Pinpoint the cell where the given text exists, returning its [X, Y] midpoint coordinate. 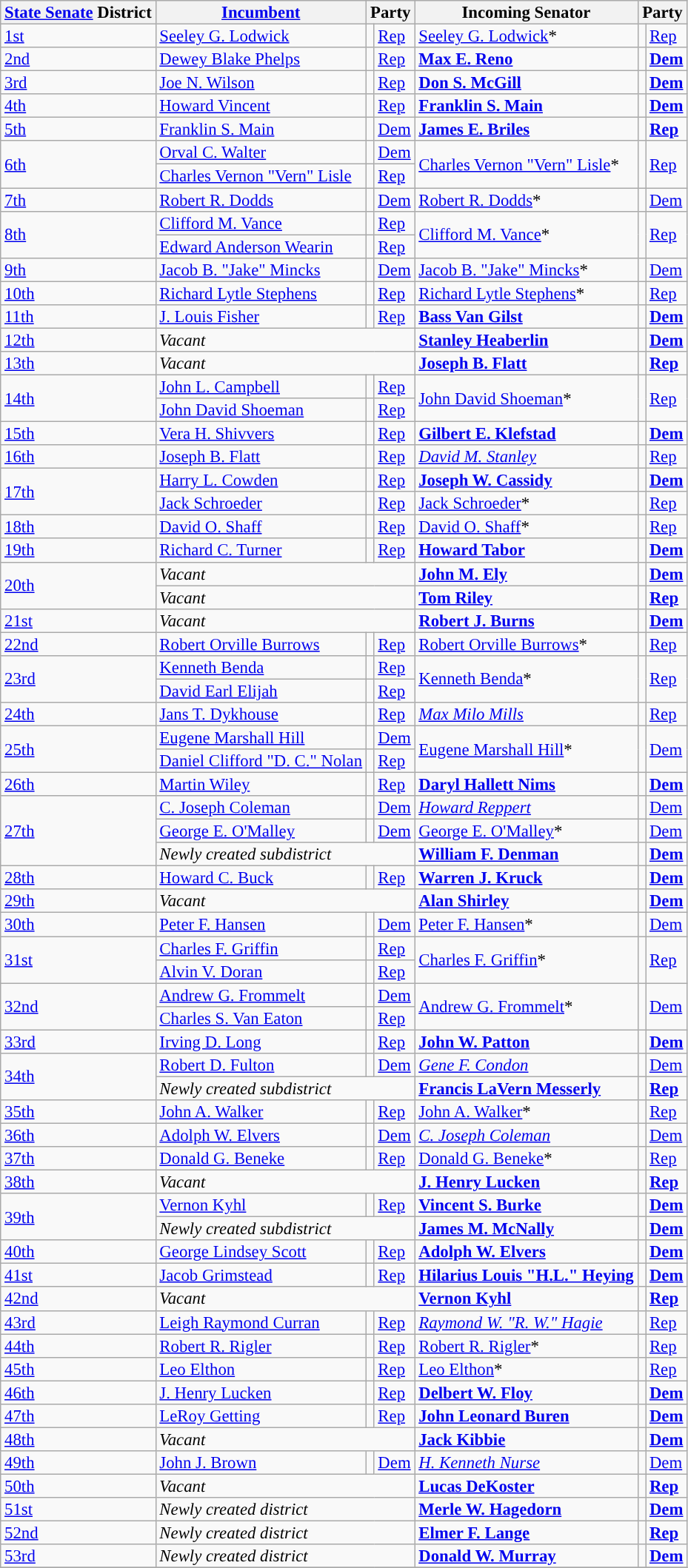
Leigh Raymond Curran [261, 1322]
H. Kenneth Nurse [526, 1463]
Donald G. Beneke* [526, 1159]
12th [79, 340]
23rd [79, 680]
John J. Brown [261, 1463]
40th [79, 1252]
Robert R. Dodds [261, 200]
Delbert W. Floy [526, 1393]
Joseph W. Cassidy [526, 480]
Robert J. Burns [526, 620]
Kenneth Benda [261, 668]
George E. O'Malley [261, 831]
10th [79, 293]
Raymond W. "R. W." Hagie [526, 1322]
26th [79, 785]
41st [79, 1276]
Charles F. Griffin [261, 948]
Martin Wiley [261, 785]
Vera H. Shivvers [261, 434]
Robert R. Rigler* [526, 1346]
State Senate District [79, 13]
35th [79, 1112]
17th [79, 492]
LeRoy Getting [261, 1416]
Seeley G. Lodwick* [526, 36]
Andrew G. Frommelt [261, 995]
John David Shoeman* [526, 398]
Gilbert E. Klefstad [526, 434]
David O. Shaff [261, 527]
Leo Elthon* [526, 1369]
43rd [79, 1322]
Incumbent [261, 13]
Max E. Reno [526, 59]
Warren J. Kruck [526, 878]
David O. Shaff* [526, 527]
Orval C. Walter [261, 153]
Charles Vernon "Vern" Lisle [261, 176]
Donald W. Murray [526, 1556]
22nd [79, 644]
Jacob B. "Jake" Mincks [261, 269]
5th [79, 130]
John David Shoeman [261, 410]
29th [79, 902]
Charles F. Griffin* [526, 959]
3rd [79, 83]
Donald G. Beneke [261, 1159]
Jack Schroeder* [526, 503]
8th [79, 234]
2nd [79, 59]
25th [79, 749]
Seeley G. Lodwick [261, 36]
Alvin V. Doran [261, 971]
1st [79, 36]
George Lindsey Scott [261, 1252]
Alan Shirley [526, 902]
David M. Stanley [526, 457]
Howard Vincent [261, 106]
16th [79, 457]
42nd [79, 1299]
James E. Briles [526, 130]
44th [79, 1346]
14th [79, 398]
28th [79, 878]
Peter F. Hansen [261, 925]
11th [79, 317]
7th [79, 200]
Andrew G. Frommelt* [526, 1007]
Gene F. Condon [526, 1065]
Harry L. Cowden [261, 480]
Howard C. Buck [261, 878]
Eugene Marshall Hill [261, 737]
Max Milo Mills [526, 714]
20th [79, 585]
Robert Orville Burrows* [526, 644]
Robert R. Dodds* [526, 200]
6th [79, 164]
Daniel Clifford "D. C." Nolan [261, 761]
Jacob B. "Jake" Mincks* [526, 269]
51st [79, 1510]
Leo Elthon [261, 1369]
32nd [79, 1007]
49th [79, 1463]
Robert D. Fulton [261, 1065]
9th [79, 269]
39th [79, 1217]
Hilarius Louis "H.L." Heying [526, 1276]
Charles Vernon "Vern" Lisle* [526, 164]
52nd [79, 1533]
John A. Walker [261, 1112]
46th [79, 1393]
Daryl Hallett Nims [526, 785]
J. Louis Fisher [261, 317]
38th [79, 1182]
Richard Lytle Stephens* [526, 293]
Don S. McGill [526, 83]
Jack Schroeder [261, 503]
Charles S. Van Eaton [261, 1018]
Clifford M. Vance* [526, 234]
Merle W. Hagedorn [526, 1510]
Richard C. Turner [261, 551]
Edward Anderson Wearin [261, 247]
53rd [79, 1556]
19th [79, 551]
15th [79, 434]
47th [79, 1416]
Vincent S. Burke [526, 1205]
Peter F. Hansen* [526, 925]
48th [79, 1439]
50th [79, 1486]
Tom Riley [526, 597]
Clifford M. Vance [261, 223]
Eugene Marshall Hill* [526, 749]
Jack Kibbie [526, 1439]
37th [79, 1159]
Howard Tabor [526, 551]
30th [79, 925]
31st [79, 959]
John L. Campbell [261, 386]
John A. Walker* [526, 1112]
George E. O'Malley* [526, 831]
21st [79, 620]
John M. Ely [526, 574]
Bass Van Gilst [526, 317]
27th [79, 831]
34th [79, 1076]
13th [79, 363]
24th [79, 714]
John Leonard Buren [526, 1416]
Jacob Grimstead [261, 1276]
Stanley Heaberlin [526, 340]
Kenneth Benda* [526, 680]
Joe N. Wilson [261, 83]
Dewey Blake Phelps [261, 59]
Incoming Senator [526, 13]
36th [79, 1135]
Jans T. Dykhouse [261, 714]
Robert R. Rigler [261, 1346]
4th [79, 106]
William F. Denman [526, 854]
Richard Lytle Stephens [261, 293]
David Earl Elijah [261, 691]
Robert Orville Burrows [261, 644]
Irving D. Long [261, 1042]
33rd [79, 1042]
Howard Reppert [526, 808]
18th [79, 527]
James M. McNally [526, 1229]
Elmer F. Lange [526, 1533]
Lucas DeKoster [526, 1486]
45th [79, 1369]
Francis LaVern Messerly [526, 1088]
John W. Patton [526, 1042]
